Return the [x, y] coordinate for the center point of the cell that contains the specified text.  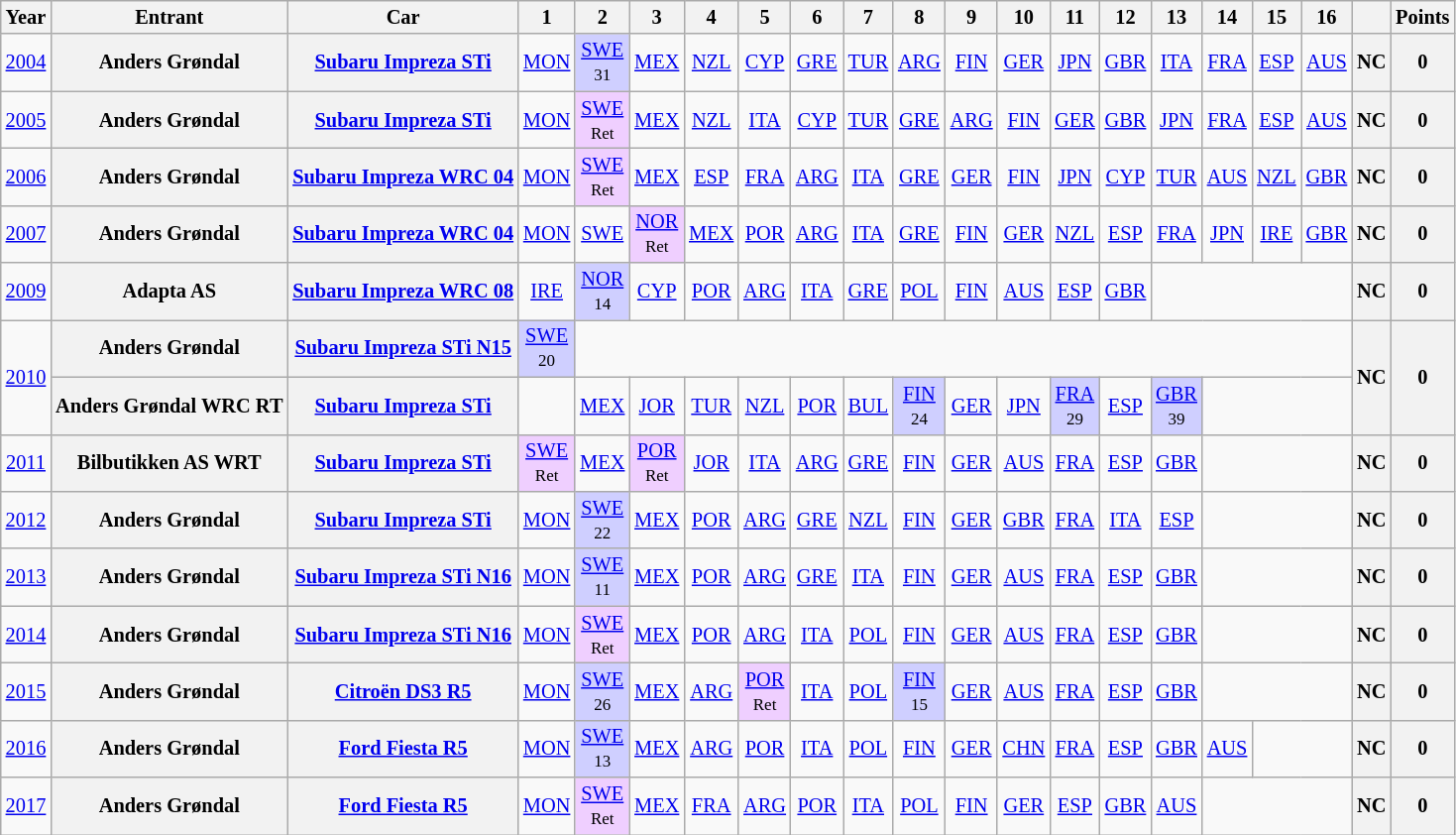
NOR14 [603, 292]
SWE [603, 234]
11 [1074, 17]
SWE31 [603, 62]
Bilbutikken AS WRT [168, 463]
10 [1023, 17]
SWE13 [603, 749]
2010 [26, 377]
2004 [26, 62]
2012 [26, 520]
FRA29 [1074, 406]
15 [1277, 17]
7 [868, 17]
9 [971, 17]
5 [765, 17]
2013 [26, 577]
BUL [868, 406]
2005 [26, 120]
2 [603, 17]
SWE26 [603, 691]
2017 [26, 806]
2011 [26, 463]
3 [656, 17]
1 [547, 17]
Year [26, 17]
Subaru Impreza STi N15 [402, 348]
Citroën DS3 R5 [402, 691]
2014 [26, 635]
Subaru Impreza WRC 08 [402, 292]
FIN15 [920, 691]
2007 [26, 234]
2015 [26, 691]
4 [712, 17]
Adapta AS [168, 292]
2009 [26, 292]
8 [920, 17]
13 [1176, 17]
6 [817, 17]
2006 [26, 177]
12 [1126, 17]
SWE20 [547, 348]
Entrant [168, 17]
FIN24 [920, 406]
GBR39 [1176, 406]
SWE22 [603, 520]
16 [1327, 17]
2016 [26, 749]
NORRet [656, 234]
SWE11 [603, 577]
CHN [1023, 749]
Anders Grøndal WRC RT [168, 406]
Car [402, 17]
14 [1227, 17]
Points [1422, 17]
